Output the [X, Y] coordinate of the center of the cell containing the given text.  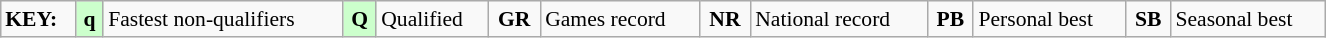
Games record [620, 19]
Personal best [1049, 19]
KEY: [38, 19]
National record [838, 19]
Seasonal best [1248, 19]
GR [514, 19]
NR [725, 19]
Q [360, 19]
SB [1148, 19]
q [90, 19]
Fastest non-qualifiers [223, 19]
PB [950, 19]
Qualified [432, 19]
